Determine the (x, y) coordinate at the center of the cell enclosing the given text.  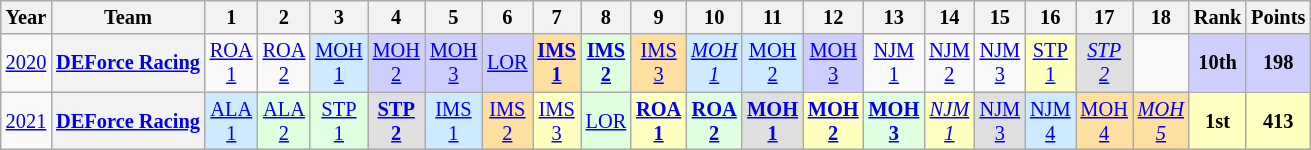
4 (396, 17)
8 (606, 17)
3 (338, 17)
16 (1050, 17)
ALA2 (284, 121)
Year (26, 17)
11 (772, 17)
10th (1218, 63)
Rank (1218, 17)
ALA1 (232, 121)
NJM4 (1050, 121)
12 (834, 17)
5 (454, 17)
MOH5 (1161, 121)
2020 (26, 63)
2021 (26, 121)
18 (1161, 17)
Team (128, 17)
1 (232, 17)
15 (1000, 17)
Points (1278, 17)
198 (1278, 63)
7 (557, 17)
413 (1278, 121)
2 (284, 17)
14 (949, 17)
MOH4 (1104, 121)
1st (1218, 121)
9 (658, 17)
10 (714, 17)
17 (1104, 17)
6 (507, 17)
13 (894, 17)
NJM2 (949, 63)
